Return the (x, y) coordinate for the center point of the cell that contains the specified text.  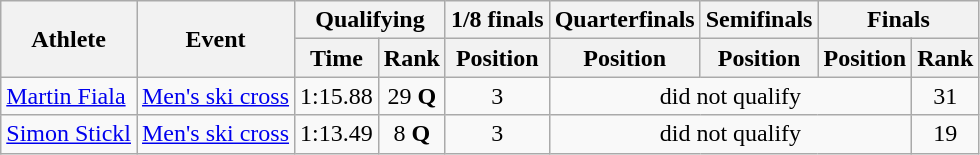
19 (946, 134)
Martin Fiala (69, 96)
Quarterfinals (624, 20)
Athlete (69, 39)
Simon Stickl (69, 134)
1:13.49 (337, 134)
31 (946, 96)
Time (337, 58)
1/8 finals (497, 20)
Finals (898, 20)
1:15.88 (337, 96)
8 Q (412, 134)
29 Q (412, 96)
Semifinals (759, 20)
Event (215, 39)
Qualifying (370, 20)
